Search for the cell housing the specified text and yield its [X, Y] center coordinate. 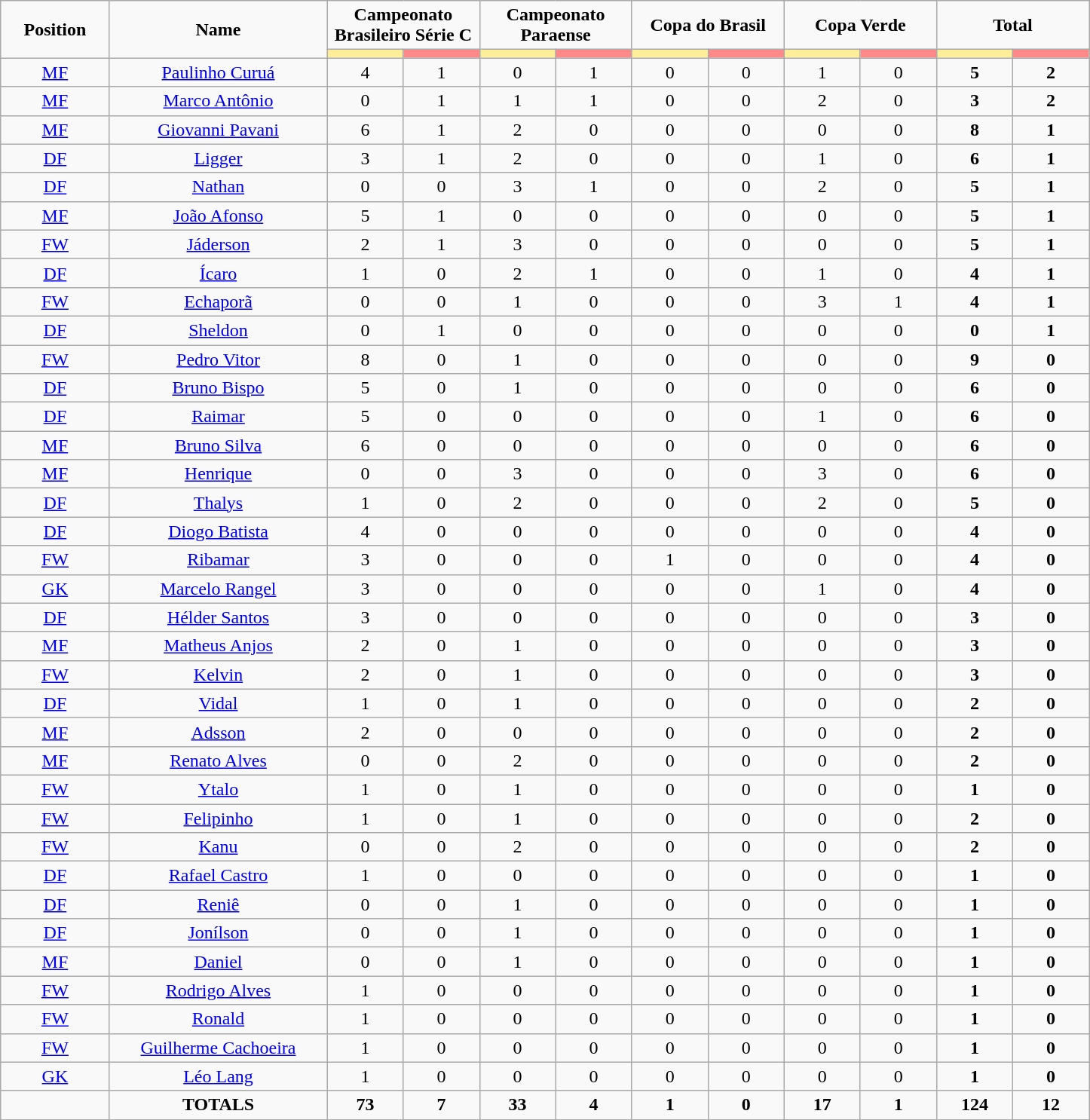
Raimar [219, 417]
73 [365, 1105]
124 [974, 1105]
Jonílson [219, 933]
Marco Antônio [219, 101]
Henrique [219, 474]
João Afonso [219, 216]
33 [517, 1105]
Position [55, 29]
Campeonato Brasileiro Série C [403, 26]
Pedro Vitor [219, 360]
Reniê [219, 904]
Hélder Santos [219, 617]
Kanu [219, 847]
Matheus Anjos [219, 646]
Sheldon [219, 330]
Campeonato Paraense [556, 26]
Daniel [219, 962]
Copa do Brasil [708, 26]
Ribamar [219, 560]
Paulinho Curuá [219, 72]
Rafael Castro [219, 876]
Vidal [219, 703]
Echaporã [219, 301]
Diogo Batista [219, 531]
Thalys [219, 503]
TOTALS [219, 1105]
Felipinho [219, 818]
Total [1012, 26]
Adsson [219, 732]
17 [822, 1105]
Copa Verde [860, 26]
Marcelo Rangel [219, 589]
Ícaro [219, 273]
Renato Alves [219, 760]
Jáderson [219, 244]
7 [442, 1105]
Bruno Bispo [219, 388]
Ligger [219, 158]
12 [1051, 1105]
9 [974, 360]
Bruno Silva [219, 445]
Rodrigo Alves [219, 990]
Name [219, 29]
Giovanni Pavani [219, 130]
Kelvin [219, 675]
Nathan [219, 187]
Ytalo [219, 789]
Ronald [219, 1019]
Guilherme Cachoeira [219, 1048]
Léo Lang [219, 1076]
